Output the [x, y] coordinate of the center of the cell containing the given text.  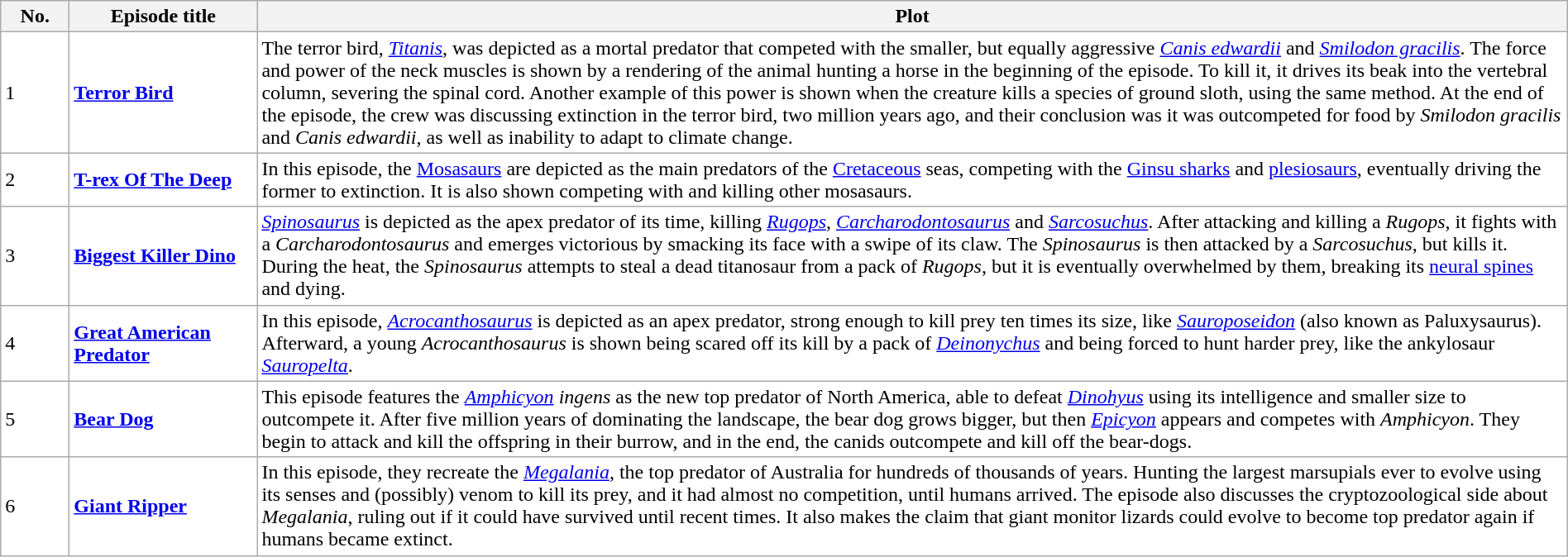
4 [35, 343]
Episode title [164, 17]
Giant Ripper [164, 506]
Biggest Killer Dino [164, 256]
5 [35, 419]
Plot [912, 17]
1 [35, 93]
Great American Predator [164, 343]
Terror Bird [164, 93]
2 [35, 180]
No. [35, 17]
T-rex Of The Deep [164, 180]
6 [35, 506]
3 [35, 256]
Bear Dog [164, 419]
